Scan for the cell matching the given text and deliver its [X, Y] coordinate at center. 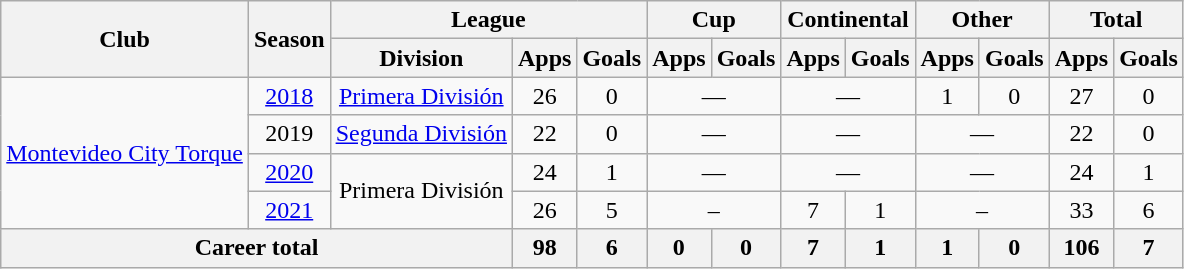
2021 [289, 210]
Total [1116, 20]
33 [1081, 210]
Segunda División [421, 134]
Club [125, 39]
Season [289, 39]
Continental [848, 20]
5 [612, 210]
2020 [289, 172]
2018 [289, 96]
106 [1081, 248]
27 [1081, 96]
2019 [289, 134]
League [488, 20]
98 [544, 248]
Cup [714, 20]
Career total [257, 248]
Montevideo City Torque [125, 153]
Other [982, 20]
Division [421, 58]
